Return (x, y) of the center of cell containing provided text 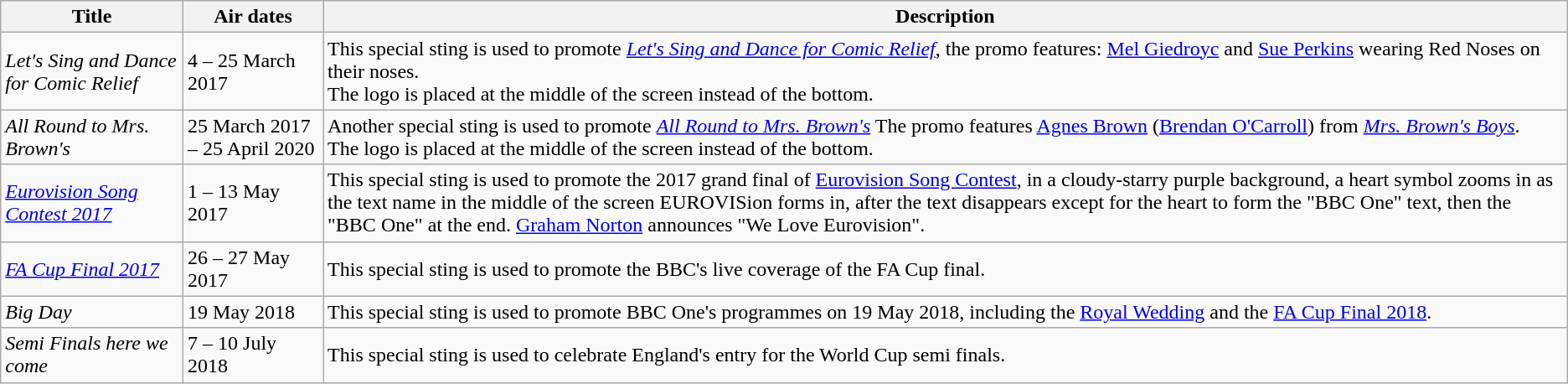
Description (946, 17)
Semi Finals here we come (92, 355)
FA Cup Final 2017 (92, 268)
26 – 27 May 2017 (253, 268)
Big Day (92, 312)
Title (92, 17)
Let's Sing and Dance for Comic Relief (92, 71)
4 – 25 March 2017 (253, 71)
Eurovision Song Contest 2017 (92, 203)
This special sting is used to promote the BBC's live coverage of the FA Cup final. (946, 268)
This special sting is used to promote BBC One's programmes on 19 May 2018, including the Royal Wedding and the FA Cup Final 2018. (946, 312)
All Round to Mrs. Brown's (92, 138)
This special sting is used to celebrate England's entry for the World Cup semi finals. (946, 355)
1 – 13 May 2017 (253, 203)
7 – 10 July 2018 (253, 355)
25 March 2017 – 25 April 2020 (253, 138)
Air dates (253, 17)
19 May 2018 (253, 312)
